Extract the [X, Y] coordinate from the center of the cell holding the provided text.  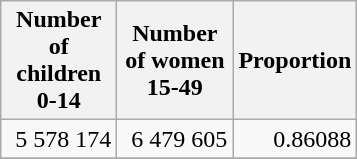
6 479 605 [175, 139]
Number of children 0-14 [59, 60]
0.86088 [295, 139]
Number of women 15-49 [175, 60]
Proportion [295, 60]
5 578 174 [59, 139]
